Identify which cell holds the provided text, then report its (X, Y) central coordinate. 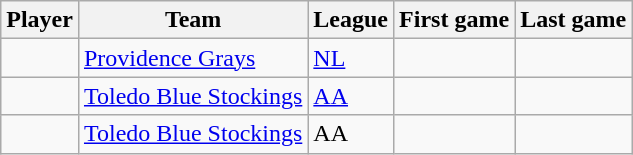
Last game (574, 20)
NL (351, 58)
First game (454, 20)
League (351, 20)
Team (192, 20)
Player (40, 20)
Providence Grays (192, 58)
